Return the (X, Y) coordinate for the center point of the cell that contains the specified text.  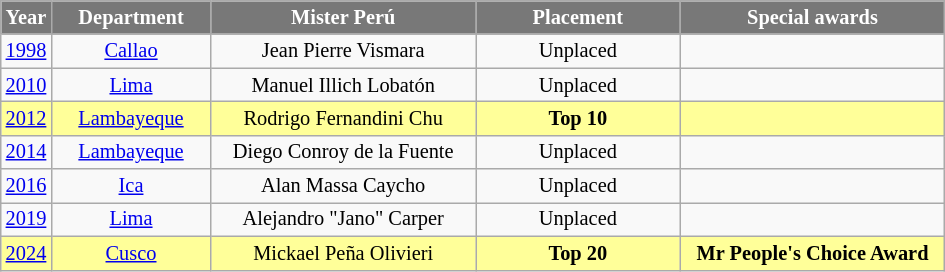
Department (131, 17)
Mickael Peña Olivieri (344, 253)
Callao (131, 51)
2012 (26, 118)
Rodrigo Fernandini Chu (344, 118)
Placement (578, 17)
2010 (26, 85)
1998 (26, 51)
Cusco (131, 253)
Mister Perú (344, 17)
2016 (26, 186)
Top 20 (578, 253)
Alan Massa Caycho (344, 186)
Diego Conroy de la Fuente (344, 152)
Jean Pierre Vismara (344, 51)
Year (26, 17)
2019 (26, 219)
Alejandro "Jano" Carper (344, 219)
Top 10 (578, 118)
2024 (26, 253)
2014 (26, 152)
Special awards (812, 17)
Ica (131, 186)
Mr People's Choice Award (812, 253)
Manuel Illich Lobatón (344, 85)
